Detect which cell encompasses the target text, then output its (X, Y) center coordinate. 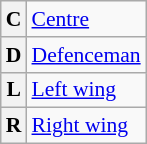
R (14, 126)
Defenceman (86, 55)
D (14, 55)
Left wing (86, 90)
Centre (86, 19)
L (14, 90)
C (14, 19)
Right wing (86, 126)
